Pinpoint the cell where the given text exists, returning its (X, Y) midpoint coordinate. 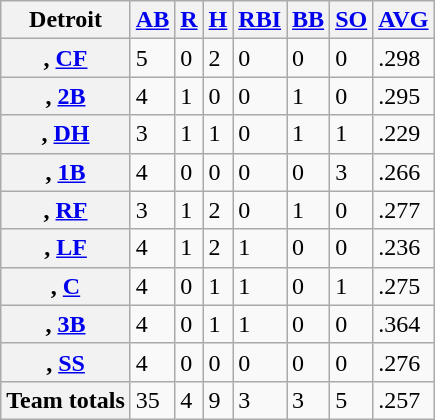
SO (352, 20)
, 1B (66, 172)
.364 (404, 324)
AVG (404, 20)
.295 (404, 96)
BB (308, 20)
RBI (260, 20)
, DH (66, 134)
, RF (66, 210)
, CF (66, 58)
.236 (404, 248)
R (189, 20)
AB (152, 20)
35 (152, 400)
, LF (66, 248)
9 (218, 400)
.276 (404, 362)
.277 (404, 210)
.275 (404, 286)
, C (66, 286)
H (218, 20)
.266 (404, 172)
, SS (66, 362)
, 3B (66, 324)
.229 (404, 134)
, 2B (66, 96)
Team totals (66, 400)
Detroit (66, 20)
.257 (404, 400)
.298 (404, 58)
